Pinpoint the cell where the given text exists, returning its (X, Y) midpoint coordinate. 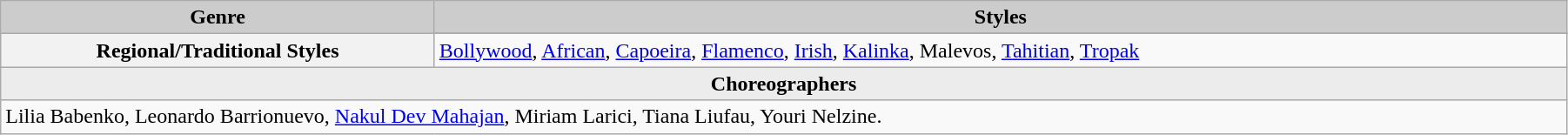
Styles (1001, 17)
Lilia Babenko, Leonardo Barrionuevo, Nakul Dev Mahajan, Miriam Larici, Tiana Liufau, Youri Nelzine. (784, 117)
Regional/Traditional Styles (218, 51)
Choreographers (784, 84)
Genre (218, 17)
Bollywood, African, Capoeira, Flamenco, Irish, Kalinka, Malevos, Tahitian, Tropak (1001, 51)
